Pinpoint the cell where the given text exists, returning its [x, y] midpoint coordinate. 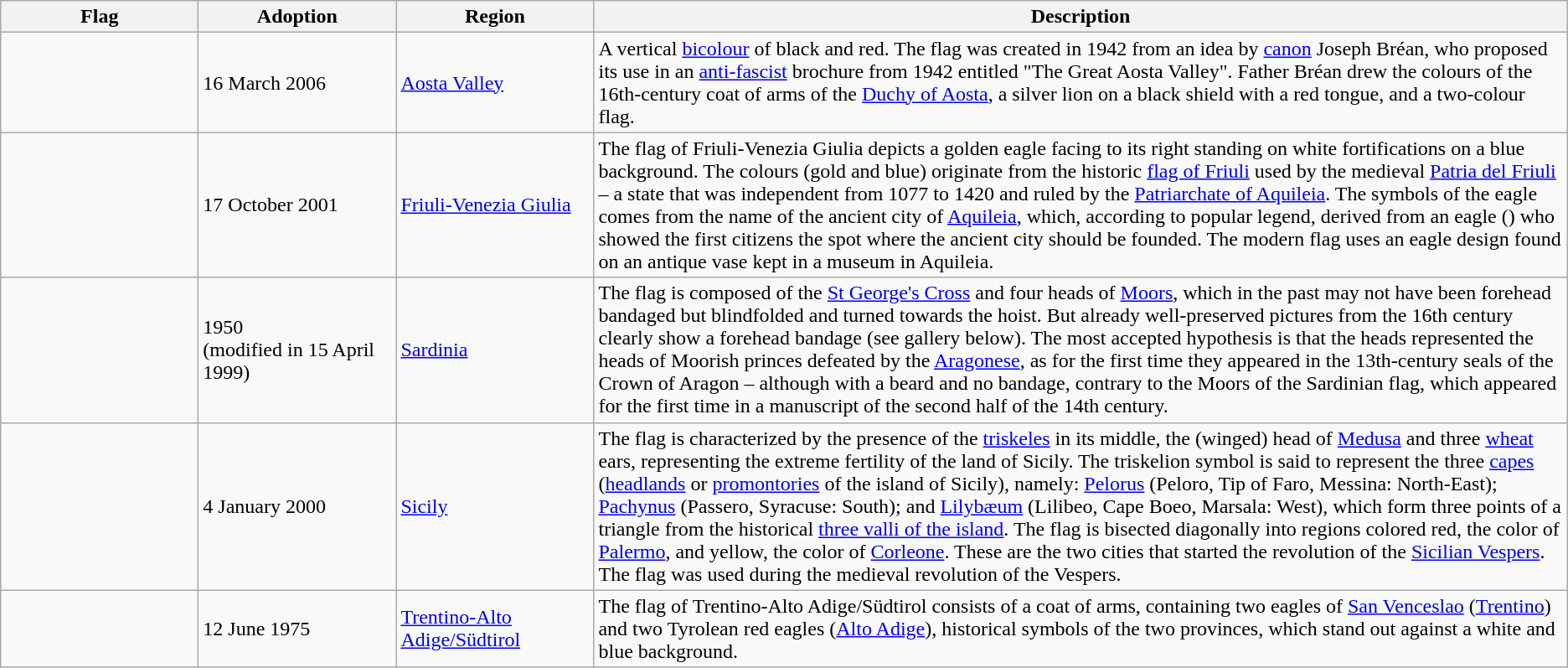
4 January 2000 [297, 506]
Trentino-Alto Adige/Südtirol [495, 629]
Region [495, 17]
1950(modified in 15 April 1999) [297, 350]
Flag [100, 17]
Sicily [495, 506]
17 October 2001 [297, 205]
Sardinia [495, 350]
12 June 1975 [297, 629]
Aosta Valley [495, 82]
16 March 2006 [297, 82]
Adoption [297, 17]
Description [1081, 17]
Friuli-Venezia Giulia [495, 205]
